Find where the given text appears and provide that cell's center as (X, Y) coordinate. 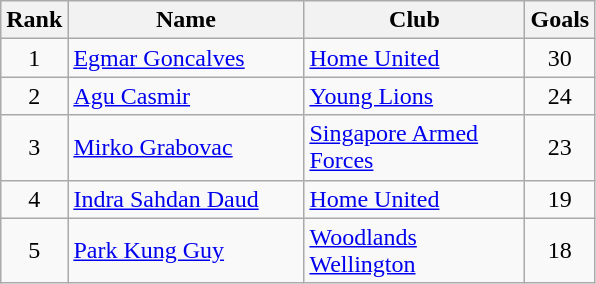
2 (34, 96)
Rank (34, 20)
Club (414, 20)
3 (34, 148)
4 (34, 199)
Agu Casmir (186, 96)
30 (560, 58)
24 (560, 96)
Woodlands Wellington (414, 250)
Indra Sahdan Daud (186, 199)
18 (560, 250)
Goals (560, 20)
1 (34, 58)
23 (560, 148)
Name (186, 20)
5 (34, 250)
Park Kung Guy (186, 250)
19 (560, 199)
Mirko Grabovac (186, 148)
Young Lions (414, 96)
Egmar Goncalves (186, 58)
Singapore Armed Forces (414, 148)
